Locate the cell with the specified text and output its [x, y] center coordinate. 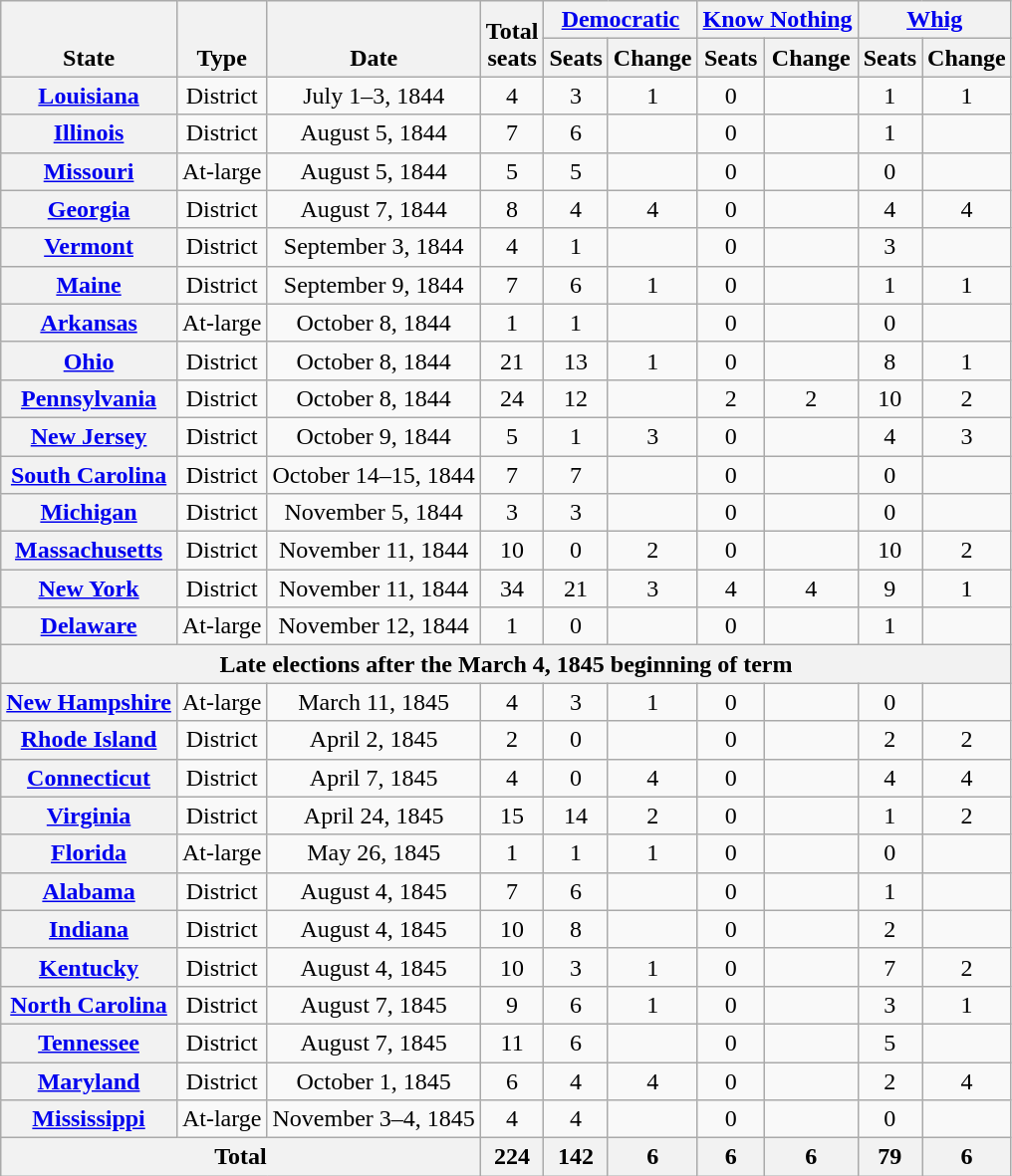
Ohio [90, 360]
Tennessee [90, 1043]
November 12, 1844 [374, 626]
October 9, 1844 [374, 436]
South Carolina [90, 475]
Florida [90, 853]
October 1, 1845 [374, 1080]
March 11, 1845 [374, 702]
October 14–15, 1844 [374, 475]
12 [576, 398]
April 7, 1845 [374, 778]
14 [576, 816]
Massachusetts [90, 551]
April 2, 1845 [374, 740]
Alabama [90, 891]
April 24, 1845 [374, 816]
Illinois [90, 133]
Maryland [90, 1080]
Total [241, 1157]
Virginia [90, 816]
November 3–4, 1845 [374, 1119]
Democratic [621, 20]
July 1–3, 1844 [374, 96]
224 [512, 1157]
Know Nothing [777, 20]
Rhode Island [90, 740]
Pennsylvania [90, 398]
New York [90, 588]
Arkansas [90, 323]
September 3, 1844 [374, 247]
Delaware [90, 626]
11 [512, 1043]
Type [221, 39]
Maine [90, 285]
Kentucky [90, 967]
May 26, 1845 [374, 853]
Late elections after the March 4, 1845 beginning of term [506, 664]
September 9, 1844 [374, 285]
Georgia [90, 209]
Vermont [90, 247]
Whig [934, 20]
34 [512, 588]
15 [512, 816]
Mississippi [90, 1119]
Louisiana [90, 96]
Michigan [90, 513]
August 7, 1844 [374, 209]
New Jersey [90, 436]
Date [374, 39]
November 5, 1844 [374, 513]
Missouri [90, 171]
24 [512, 398]
Connecticut [90, 778]
79 [889, 1157]
North Carolina [90, 1005]
Indiana [90, 929]
New Hampshire [90, 702]
Totalseats [512, 39]
13 [576, 360]
142 [576, 1157]
State [90, 39]
